Determine the [x, y] coordinate at the center of the cell enclosing the given text.  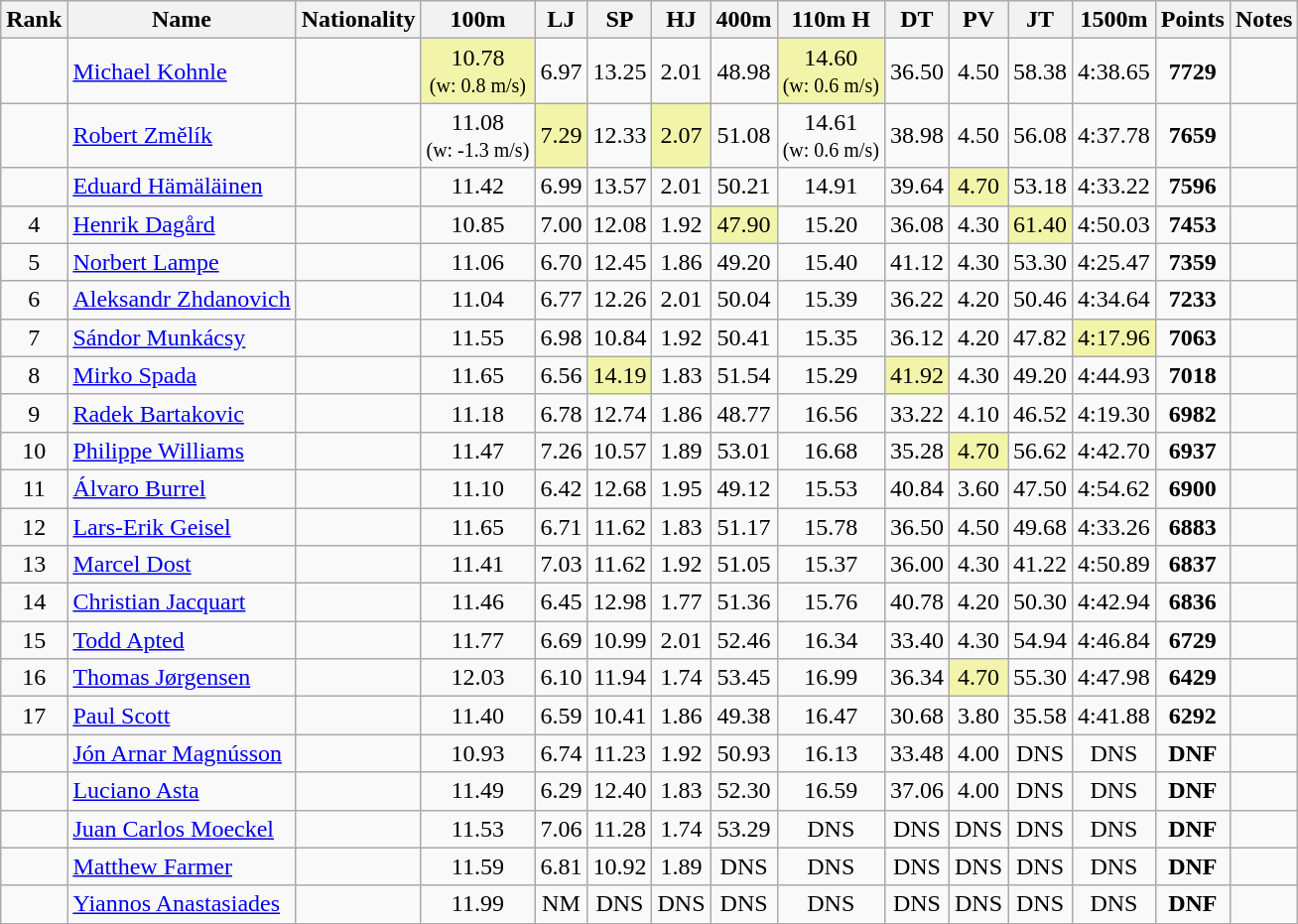
51.54 [744, 375]
6.71 [562, 527]
35.58 [1040, 716]
4:17.96 [1114, 337]
6.29 [562, 791]
38.98 [917, 135]
6.98 [562, 337]
6.74 [562, 753]
Nationality [358, 20]
51.17 [744, 527]
7.03 [562, 565]
4:38.65 [1114, 71]
PV [978, 20]
Juan Carlos Moeckel [182, 829]
36.34 [917, 678]
4:42.70 [1114, 451]
13.57 [619, 187]
1.95 [681, 488]
Thomas Jørgensen [182, 678]
15.39 [831, 300]
12.08 [619, 224]
11.40 [478, 716]
15.35 [831, 337]
15.20 [831, 224]
JT [1040, 20]
12.26 [619, 300]
53.18 [1040, 187]
NM [562, 904]
6.81 [562, 866]
Álvaro Burrel [182, 488]
10.41 [619, 716]
11.28 [619, 829]
12.98 [619, 602]
4:33.26 [1114, 527]
40.78 [917, 602]
4:54.62 [1114, 488]
Christian Jacquart [182, 602]
400m [744, 20]
6.69 [562, 640]
15.78 [831, 527]
2.07 [681, 135]
48.77 [744, 413]
33.48 [917, 753]
13.25 [619, 71]
5 [34, 262]
6.59 [562, 716]
8 [34, 375]
6729 [1193, 640]
6 [34, 300]
Michael Kohnle [182, 71]
3.60 [978, 488]
4:46.84 [1114, 640]
14.19 [619, 375]
47.50 [1040, 488]
1500m [1114, 20]
10.57 [619, 451]
17 [34, 716]
10 [34, 451]
58.38 [1040, 71]
4.10 [978, 413]
47.90 [744, 224]
Sándor Munkácsy [182, 337]
SP [619, 20]
14 [34, 602]
52.30 [744, 791]
53.30 [1040, 262]
100m [478, 20]
39.64 [917, 187]
10.78(w: 0.8 m/s) [478, 71]
36.08 [917, 224]
50.41 [744, 337]
12.45 [619, 262]
HJ [681, 20]
51.05 [744, 565]
50.30 [1040, 602]
11.10 [478, 488]
7 [34, 337]
33.22 [917, 413]
11.06 [478, 262]
55.30 [1040, 678]
6292 [1193, 716]
7063 [1193, 337]
4:41.88 [1114, 716]
Eduard Hämäläinen [182, 187]
11.99 [478, 904]
4:42.94 [1114, 602]
40.84 [917, 488]
11.23 [619, 753]
15 [34, 640]
4:33.22 [1114, 187]
11.49 [478, 791]
11 [34, 488]
6937 [1193, 451]
1.77 [681, 602]
14.60(w: 0.6 m/s) [831, 71]
36.22 [917, 300]
Matthew Farmer [182, 866]
6883 [1193, 527]
30.68 [917, 716]
110m H [831, 20]
4:44.93 [1114, 375]
12.33 [619, 135]
53.45 [744, 678]
6837 [1193, 565]
Yiannos Anastasiades [182, 904]
Lars-Erik Geisel [182, 527]
6.10 [562, 678]
Philippe Williams [182, 451]
52.46 [744, 640]
9 [34, 413]
11.41 [478, 565]
16.99 [831, 678]
DT [917, 20]
Radek Bartakovic [182, 413]
41.12 [917, 262]
36.00 [917, 565]
6.56 [562, 375]
11.53 [478, 829]
6.99 [562, 187]
16.59 [831, 791]
7.26 [562, 451]
16.47 [831, 716]
16.34 [831, 640]
6429 [1193, 678]
7233 [1193, 300]
50.04 [744, 300]
53.01 [744, 451]
Jón Arnar Magnússon [182, 753]
6.77 [562, 300]
56.62 [1040, 451]
11.94 [619, 678]
11.77 [478, 640]
4 [34, 224]
11.59 [478, 866]
7596 [1193, 187]
4:19.30 [1114, 413]
10.99 [619, 640]
11.08(w: -1.3 m/s) [478, 135]
6836 [1193, 602]
49.38 [744, 716]
6900 [1193, 488]
6.70 [562, 262]
41.22 [1040, 565]
7359 [1193, 262]
12.74 [619, 413]
48.98 [744, 71]
46.52 [1040, 413]
Mirko Spada [182, 375]
36.12 [917, 337]
11.47 [478, 451]
11.42 [478, 187]
Henrik Dagård [182, 224]
15.29 [831, 375]
6.45 [562, 602]
4:47.98 [1114, 678]
12.68 [619, 488]
54.94 [1040, 640]
16.56 [831, 413]
11.04 [478, 300]
4:50.89 [1114, 565]
50.46 [1040, 300]
15.76 [831, 602]
12 [34, 527]
7.06 [562, 829]
49.68 [1040, 527]
12.03 [478, 678]
6.42 [562, 488]
15.53 [831, 488]
56.08 [1040, 135]
50.21 [744, 187]
7659 [1193, 135]
16.68 [831, 451]
53.29 [744, 829]
Name [182, 20]
Todd Apted [182, 640]
6.78 [562, 413]
7.29 [562, 135]
7.00 [562, 224]
16.13 [831, 753]
Rank [34, 20]
6982 [1193, 413]
10.93 [478, 753]
51.08 [744, 135]
Paul Scott [182, 716]
Marcel Dost [182, 565]
Norbert Lampe [182, 262]
LJ [562, 20]
51.36 [744, 602]
4:50.03 [1114, 224]
7729 [1193, 71]
Points [1193, 20]
35.28 [917, 451]
Luciano Asta [182, 791]
50.93 [744, 753]
4:37.78 [1114, 135]
11.55 [478, 337]
16 [34, 678]
3.80 [978, 716]
11.18 [478, 413]
Aleksandr Zhdanovich [182, 300]
4:34.64 [1114, 300]
61.40 [1040, 224]
15.40 [831, 262]
41.92 [917, 375]
10.92 [619, 866]
Robert Změlík [182, 135]
7018 [1193, 375]
11.46 [478, 602]
37.06 [917, 791]
Notes [1263, 20]
4:25.47 [1114, 262]
14.91 [831, 187]
6.97 [562, 71]
47.82 [1040, 337]
13 [34, 565]
7453 [1193, 224]
49.12 [744, 488]
10.84 [619, 337]
14.61(w: 0.6 m/s) [831, 135]
12.40 [619, 791]
15.37 [831, 565]
10.85 [478, 224]
33.40 [917, 640]
